Pinpoint the cell where the given text exists, returning its (X, Y) midpoint coordinate. 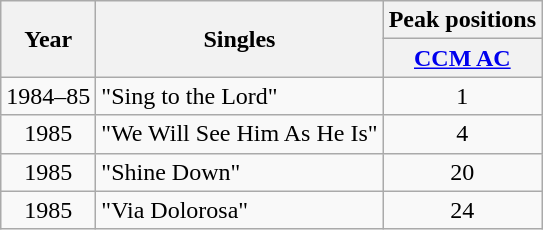
Year (48, 39)
Singles (240, 39)
4 (462, 134)
CCM AC (462, 58)
20 (462, 172)
"Sing to the Lord" (240, 96)
24 (462, 210)
"Shine Down" (240, 172)
"Via Dolorosa" (240, 210)
Peak positions (462, 20)
1 (462, 96)
1984–85 (48, 96)
"We Will See Him As He Is" (240, 134)
